Determine the (x, y) coordinate at the center of the cell enclosing the given text.  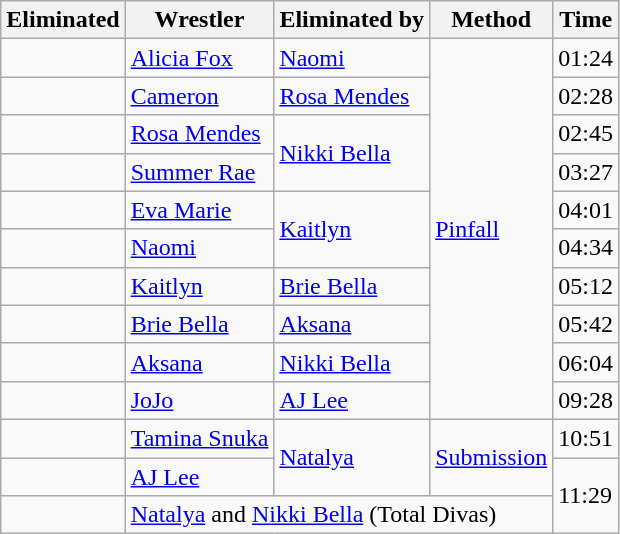
04:34 (586, 248)
02:45 (586, 134)
Eva Marie (200, 210)
Wrestler (200, 20)
04:01 (586, 210)
Natalya (352, 457)
03:27 (586, 172)
09:28 (586, 400)
11:29 (586, 496)
Submission (492, 457)
Time (586, 20)
JoJo (200, 400)
Summer Rae (200, 172)
10:51 (586, 438)
06:04 (586, 362)
01:24 (586, 58)
Cameron (200, 96)
05:12 (586, 286)
05:42 (586, 324)
Eliminated by (352, 20)
Pinfall (492, 230)
Method (492, 20)
02:28 (586, 96)
Eliminated (63, 20)
Natalya and Nikki Bella (Total Divas) (339, 515)
Tamina Snuka (200, 438)
Alicia Fox (200, 58)
